From the cell containing the given text, extract its center point as [X, Y] coordinate. 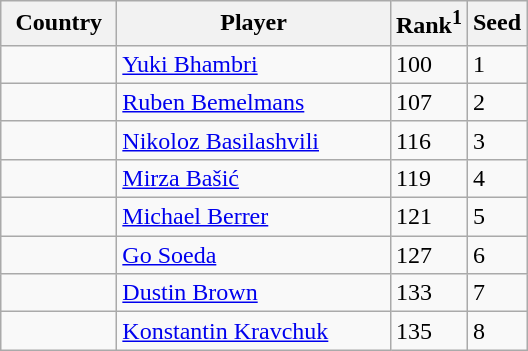
7 [496, 293]
Michael Berrer [254, 217]
Dustin Brown [254, 293]
Ruben Bemelmans [254, 102]
133 [428, 293]
8 [496, 331]
107 [428, 102]
Go Soeda [254, 255]
121 [428, 217]
127 [428, 255]
100 [428, 64]
5 [496, 217]
Mirza Bašić [254, 178]
6 [496, 255]
2 [496, 102]
Player [254, 24]
1 [496, 64]
4 [496, 178]
3 [496, 140]
Nikoloz Basilashvili [254, 140]
119 [428, 178]
116 [428, 140]
Seed [496, 24]
Yuki Bhambri [254, 64]
135 [428, 331]
Konstantin Kravchuk [254, 331]
Country [59, 24]
Rank1 [428, 24]
